Locate the cell with the specified text and output its (X, Y) center coordinate. 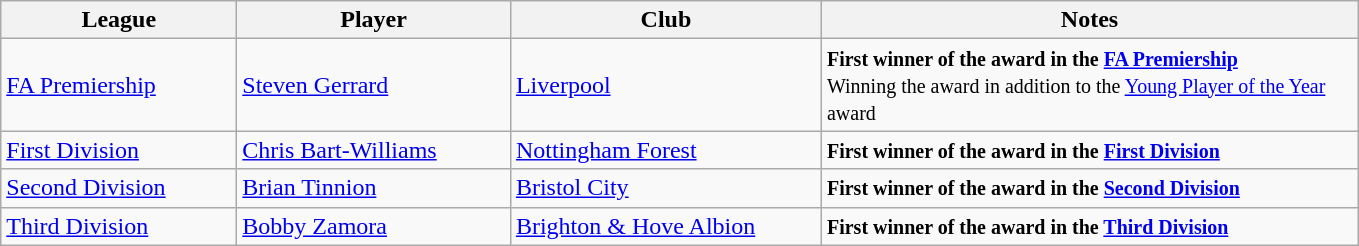
Nottingham Forest (666, 150)
First winner of the award in the FA PremiershipWinning the award in addition to the Young Player of the Year award (1089, 85)
Third Division (119, 226)
First winner of the award in the Second Division (1089, 188)
First winner of the award in the First Division (1089, 150)
Bristol City (666, 188)
Bobby Zamora (374, 226)
First winner of the award in the Third Division (1089, 226)
Chris Bart-Williams (374, 150)
Liverpool (666, 85)
League (119, 20)
Brighton & Hove Albion (666, 226)
Player (374, 20)
Steven Gerrard (374, 85)
Second Division (119, 188)
Notes (1089, 20)
FA Premiership (119, 85)
Brian Tinnion (374, 188)
Club (666, 20)
First Division (119, 150)
